Search for the cell housing the specified text and yield its (x, y) center coordinate. 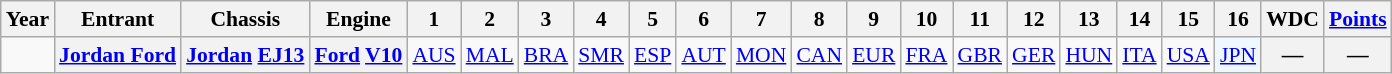
16 (1238, 19)
MON (762, 55)
Year (28, 19)
6 (703, 19)
MAL (490, 55)
ESP (652, 55)
14 (1139, 19)
WDC (1292, 19)
ITA (1139, 55)
3 (546, 19)
15 (1188, 19)
13 (1088, 19)
Points (1358, 19)
Entrant (118, 19)
Ford V10 (358, 55)
AUS (434, 55)
FRA (926, 55)
GBR (980, 55)
10 (926, 19)
AUT (703, 55)
8 (819, 19)
5 (652, 19)
7 (762, 19)
BRA (546, 55)
9 (874, 19)
1 (434, 19)
4 (601, 19)
12 (1034, 19)
HUN (1088, 55)
11 (980, 19)
Jordan Ford (118, 55)
JPN (1238, 55)
CAN (819, 55)
2 (490, 19)
Engine (358, 19)
USA (1188, 55)
Chassis (245, 19)
Jordan EJ13 (245, 55)
GER (1034, 55)
SMR (601, 55)
EUR (874, 55)
